Detect which cell encompasses the target text, then output its [X, Y] center coordinate. 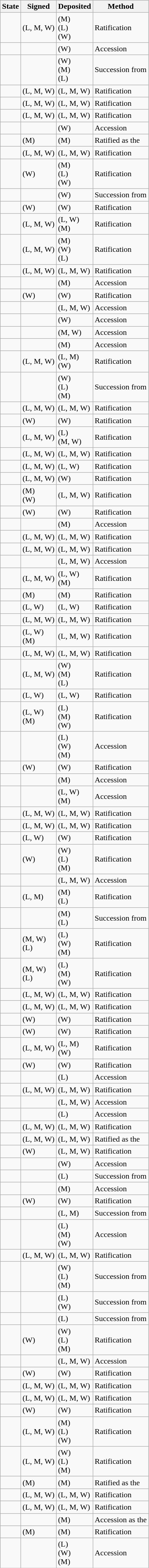
(M, W) [74, 332]
Deposited [74, 6]
Signed [38, 6]
Accession as the [120, 1520]
(L) (M, W) [74, 437]
(M) (W) (L) [74, 250]
Method [120, 6]
(L) (W) [74, 1302]
State [10, 6]
(M) (W) [38, 495]
